Scan for the cell matching the given text and deliver its [X, Y] coordinate at center. 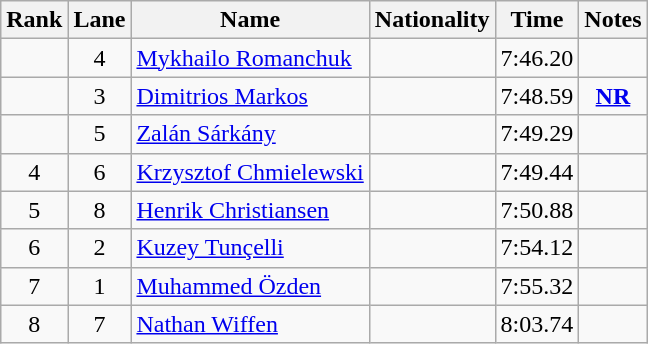
Dimitrios Markos [250, 96]
7:49.44 [537, 172]
Rank [34, 20]
Nationality [432, 20]
7:50.88 [537, 210]
Kuzey Tunçelli [250, 248]
Henrik Christiansen [250, 210]
Notes [613, 20]
Mykhailo Romanchuk [250, 58]
7:46.20 [537, 58]
1 [100, 286]
7:55.32 [537, 286]
2 [100, 248]
Krzysztof Chmielewski [250, 172]
Time [537, 20]
NR [613, 96]
7:48.59 [537, 96]
Lane [100, 20]
Zalán Sárkány [250, 134]
Nathan Wiffen [250, 324]
8:03.74 [537, 324]
7:54.12 [537, 248]
7:49.29 [537, 134]
Name [250, 20]
3 [100, 96]
Muhammed Özden [250, 286]
